Locate the cell with the specified text and output its (x, y) center coordinate. 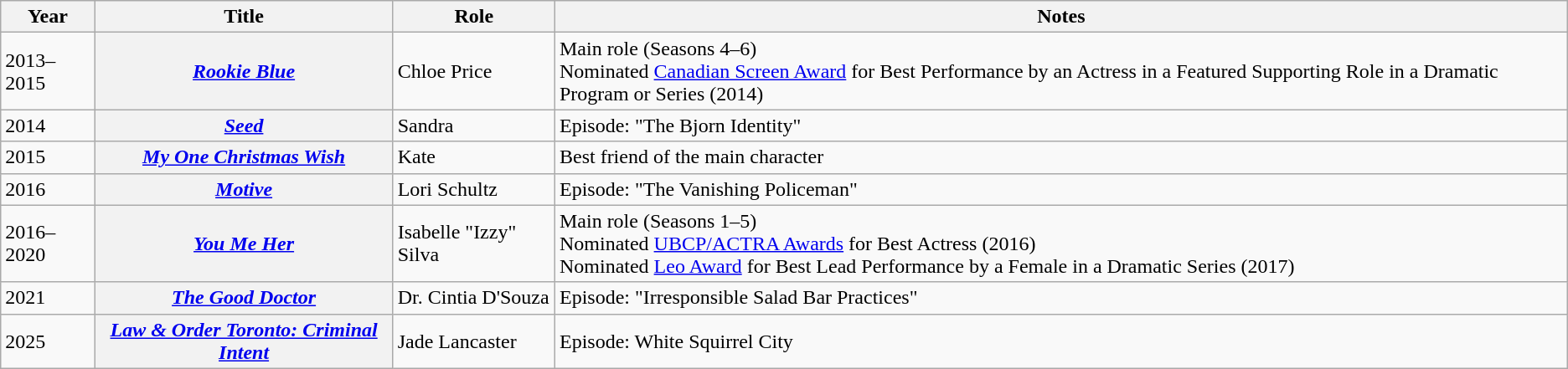
Title (244, 17)
Notes (1060, 17)
Lori Schultz (474, 189)
Rookie Blue (244, 71)
Episode: "The Bjorn Identity" (1060, 126)
Best friend of the main character (1060, 157)
The Good Doctor (244, 298)
Episode: "The Vanishing Policeman" (1060, 189)
2013–2015 (48, 71)
My One Christmas Wish (244, 157)
Episode: White Squirrel City (1060, 341)
Year (48, 17)
2015 (48, 157)
Isabelle "Izzy" Silva (474, 243)
Kate (474, 157)
2014 (48, 126)
Jade Lancaster (474, 341)
Motive (244, 189)
Episode: "Irresponsible Salad Bar Practices" (1060, 298)
You Me Her (244, 243)
Law & Order Toronto: Criminal Intent (244, 341)
2016 (48, 189)
Chloe Price (474, 71)
Sandra (474, 126)
Role (474, 17)
Dr. Cintia D'Souza (474, 298)
2021 (48, 298)
2016–2020 (48, 243)
Seed (244, 126)
2025 (48, 341)
